Output the [x, y] coordinate of the center of the cell containing the given text.  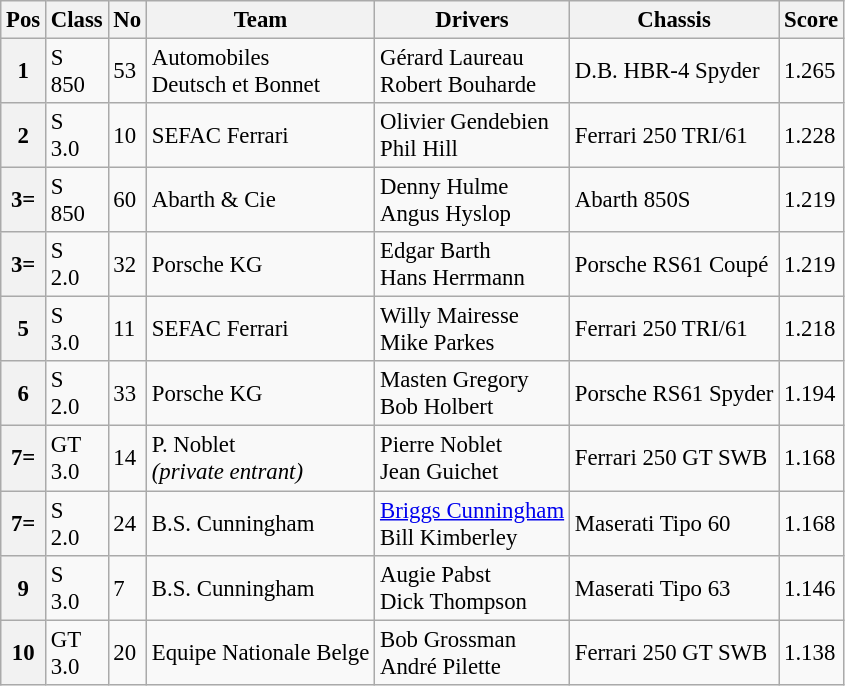
24 [127, 524]
Pos [24, 20]
Augie Pabst Dick Thompson [472, 588]
1.228 [812, 136]
Masten Gregory Bob Holbert [472, 394]
1.138 [812, 652]
1.146 [812, 588]
Abarth 850S [674, 200]
2 [24, 136]
9 [24, 588]
6 [24, 394]
Denny Hulme Angus Hyslop [472, 200]
Maserati Tipo 63 [674, 588]
P. Noblet(private entrant) [260, 458]
Willy Mairesse Mike Parkes [472, 330]
53 [127, 72]
Bob Grossman André Pilette [472, 652]
Team [260, 20]
Maserati Tipo 60 [674, 524]
D.B. HBR-4 Spyder [674, 72]
Class [78, 20]
32 [127, 264]
14 [127, 458]
11 [127, 330]
Chassis [674, 20]
Gérard Laureau Robert Bouharde [472, 72]
5 [24, 330]
Briggs Cunningham Bill Kimberley [472, 524]
Porsche RS61 Coupé [674, 264]
1.218 [812, 330]
Olivier Gendebien Phil Hill [472, 136]
AutomobilesDeutsch et Bonnet [260, 72]
1.194 [812, 394]
No [127, 20]
Edgar Barth Hans Herrmann [472, 264]
Score [812, 20]
Abarth & Cie [260, 200]
Drivers [472, 20]
20 [127, 652]
1.265 [812, 72]
60 [127, 200]
Equipe Nationale Belge [260, 652]
Porsche RS61 Spyder [674, 394]
1 [24, 72]
Pierre Noblet Jean Guichet [472, 458]
33 [127, 394]
7 [127, 588]
